From the cell containing the given text, extract its center point as (X, Y) coordinate. 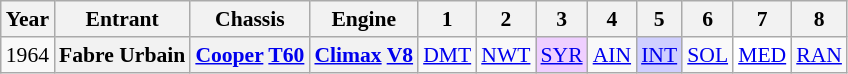
RAN (819, 55)
4 (612, 19)
5 (659, 19)
2 (506, 19)
SOL (708, 55)
INT (659, 55)
NWT (506, 55)
8 (819, 19)
3 (562, 19)
Chassis (250, 19)
Year (28, 19)
Entrant (122, 19)
AIN (612, 55)
Cooper T60 (250, 55)
1 (447, 19)
MED (762, 55)
1964 (28, 55)
Fabre Urbain (122, 55)
7 (762, 19)
6 (708, 19)
Climax V8 (364, 55)
DMT (447, 55)
Engine (364, 19)
SYR (562, 55)
